Find where the given text appears and provide that cell's center as [x, y] coordinate. 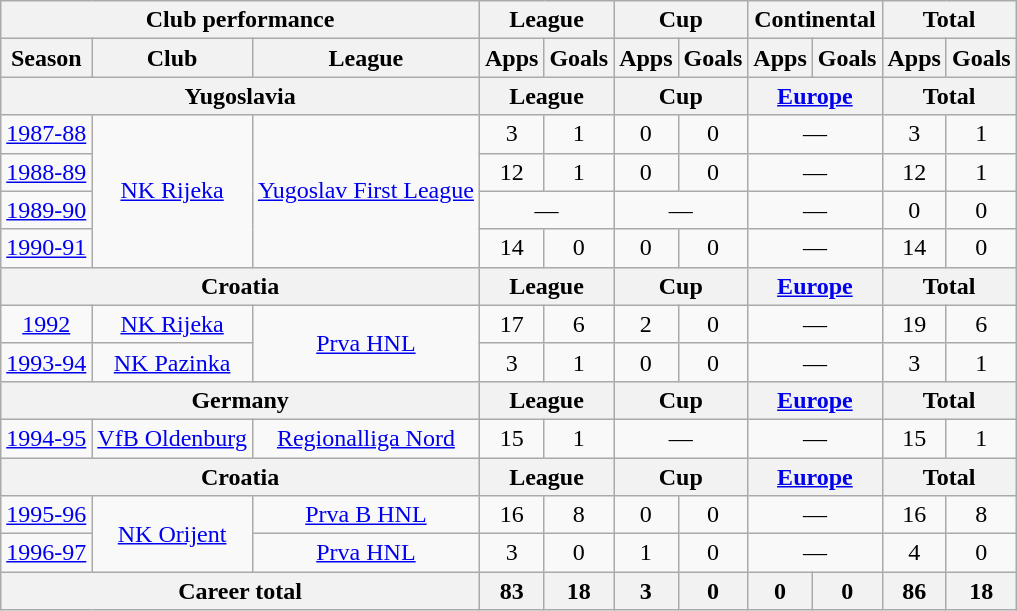
Germany [240, 400]
Club performance [240, 20]
1987-88 [46, 134]
Continental [815, 20]
17 [511, 324]
1988-89 [46, 172]
Yugoslavia [240, 96]
Regionalliga Nord [366, 438]
1990-91 [46, 248]
19 [914, 324]
2 [646, 324]
1994-95 [46, 438]
Season [46, 58]
4 [914, 553]
1993-94 [46, 362]
Yugoslav First League [366, 191]
83 [511, 591]
VfB Oldenburg [172, 438]
NK Orijent [172, 534]
Career total [240, 591]
86 [914, 591]
1992 [46, 324]
1995-96 [46, 515]
1989-90 [46, 210]
Club [172, 58]
Prva B HNL [366, 515]
1996-97 [46, 553]
NK Pazinka [172, 362]
